Locate the cell with the specified text and output its [x, y] center coordinate. 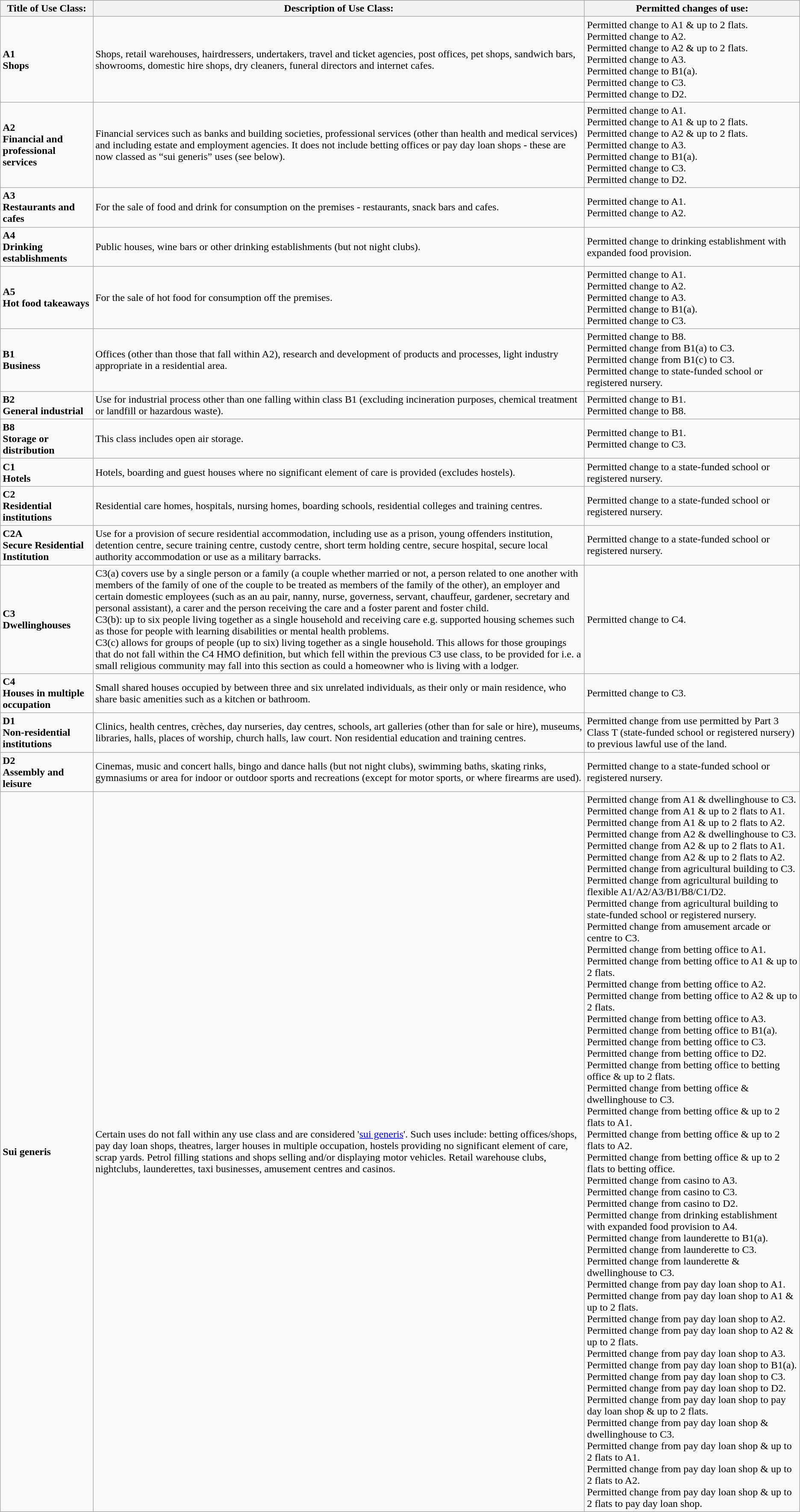
Residential care homes, hospitals, nursing homes, boarding schools, residential colleges and training centres. [339, 506]
Title of Use Class: [47, 9]
Permitted change to C4. [692, 619]
Permitted change to C3. [692, 693]
B1Business [47, 360]
Permitted change to drinking establishment with expanded food provision. [692, 247]
D1Non-residential institutions [47, 733]
Offices (other than those that fall within A2), research and development of products and processes, light industry appropriate in a residential area. [339, 360]
For the sale of hot food for consumption off the premises. [339, 298]
C2Residential institutions [47, 506]
C3Dwellinghouses [47, 619]
Sui generis [47, 1152]
C1Hotels [47, 472]
A3Restaurants and cafes [47, 207]
Hotels, boarding and guest houses where no significant element of care is provided (excludes hostels). [339, 472]
C4Houses in multiple occupation [47, 693]
Permitted change to B1.Permitted change to B8. [692, 405]
C2ASecure Residential Institution [47, 545]
Permitted change to B1.Permitted change to C3. [692, 439]
A4Drinking establishments [47, 247]
B2General industrial [47, 405]
Permitted change to A1.Permitted change to A2.Permitted change to A3.Permitted change to B1(a).Permitted change to C3. [692, 298]
Permitted changes of use: [692, 9]
This class includes open air storage. [339, 439]
Permitted change from use permitted by Part 3 Class T (state-funded school or registered nursery) to previous lawful use of the land. [692, 733]
Public houses, wine bars or other drinking establishments (but not night clubs). [339, 247]
D2Assembly and leisure [47, 772]
For the sale of food and drink for consumption on the premises - restaurants, snack bars and cafes. [339, 207]
Description of Use Class: [339, 9]
Permitted change to A1.Permitted change to A2. [692, 207]
A1Shops [47, 59]
A2Financial and professional services [47, 145]
B8Storage or distribution [47, 439]
A5Hot food takeaways [47, 298]
